Detect which cell encompasses the target text, then output its [x, y] center coordinate. 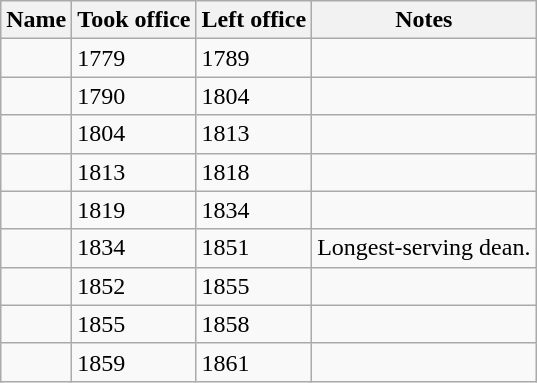
1852 [134, 286]
1818 [254, 172]
Took office [134, 20]
1858 [254, 324]
1851 [254, 248]
Longest-serving dean. [424, 248]
1789 [254, 58]
1861 [254, 362]
1859 [134, 362]
1819 [134, 210]
Left office [254, 20]
1790 [134, 96]
Name [36, 20]
1779 [134, 58]
Notes [424, 20]
